Extract the (x, y) coordinate from the center of the cell holding the provided text.  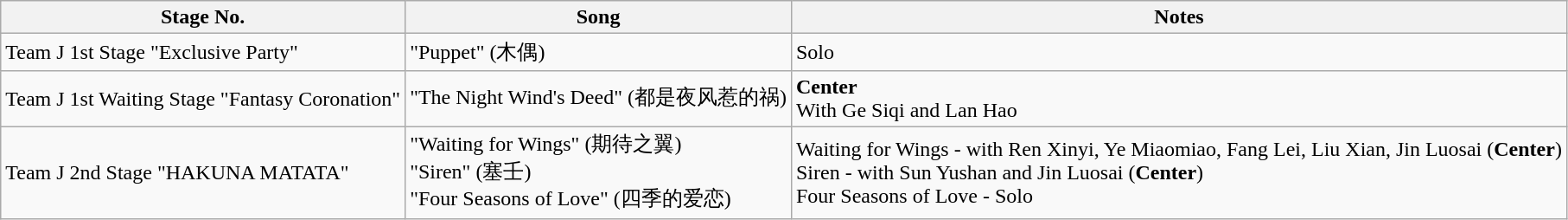
Team J 1st Waiting Stage "Fantasy Coronation" (203, 99)
"Puppet" (木偶) (598, 52)
"Waiting for Wings" (期待之翼)"Siren" (塞壬)"Four Seasons of Love" (四季的爱恋) (598, 172)
Center With Ge Siqi and Lan Hao (1179, 99)
Stage No. (203, 17)
Song (598, 17)
Team J 1st Stage "Exclusive Party" (203, 52)
"The Night Wind's Deed" (都是夜风惹的祸) (598, 99)
Team J 2nd Stage "HAKUNA MATATA" (203, 172)
Notes (1179, 17)
Solo (1179, 52)
